For the text-containing cell, return its midpoint in (x, y) coordinate format. 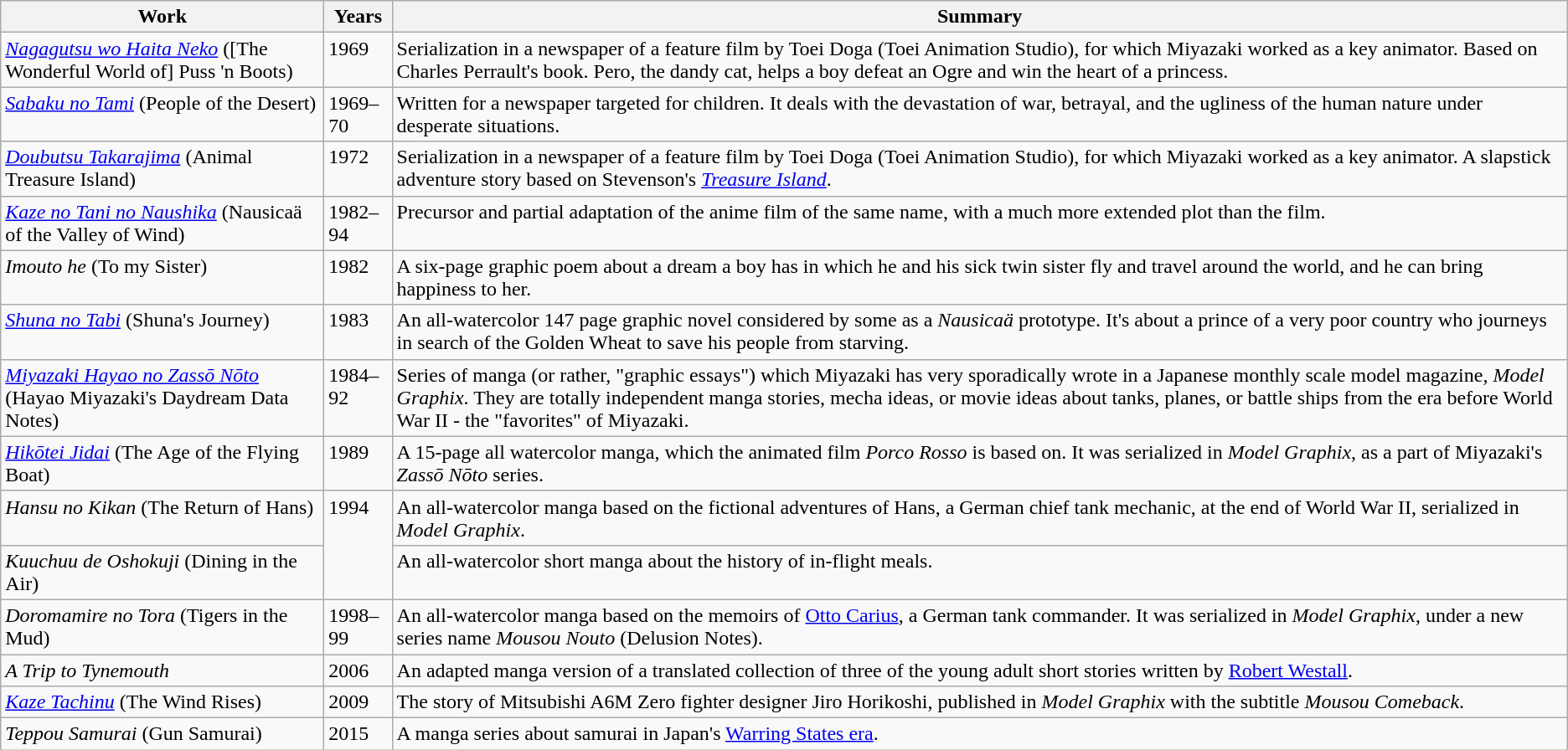
2015 (358, 734)
Work (162, 17)
Hikōtei Jidai (The Age of the Flying Boat) (162, 464)
A manga series about samurai in Japan's Warring States era. (980, 734)
1982–94 (358, 223)
Doromamire no Tora (Tigers in the Mud) (162, 626)
Teppou Samurai (Gun Samurai) (162, 734)
Hansu no Kikan (The Return of Hans) (162, 517)
1984–92 (358, 398)
An adapted manga version of a translated collection of three of the young adult short stories written by Robert Westall. (980, 670)
Kaze Tachinu (The Wind Rises) (162, 702)
Miyazaki Hayao no Zassō Nōto (Hayao Miyazaki's Daydream Data Notes) (162, 398)
Doubutsu Takarajima (Animal Treasure Island) (162, 169)
A Trip to Tynemouth (162, 670)
2009 (358, 702)
1982 (358, 278)
Nagagutsu wo Haita Neko ([The Wonderful World of] Puss 'n Boots) (162, 60)
The story of Mitsubishi A6M Zero fighter designer Jiro Horikoshi, published in Model Graphix with the subtitle Mousou Comeback. (980, 702)
Imouto he (To my Sister) (162, 278)
Sabaku no Tami (People of the Desert) (162, 114)
Summary (980, 17)
Years (358, 17)
1983 (358, 331)
1972 (358, 169)
2006 (358, 670)
1998–99 (358, 626)
Shuna no Tabi (Shuna's Journey) (162, 331)
1969–70 (358, 114)
An all-watercolor short manga about the history of in-flight meals. (980, 573)
1969 (358, 60)
Kuuchuu de Oshokuji (Dining in the Air) (162, 573)
Precursor and partial adaptation of the anime film of the same name, with a much more extended plot than the film. (980, 223)
1989 (358, 464)
1994 (358, 545)
Kaze no Tani no Naushika (Nausicaä of the Valley of Wind) (162, 223)
